Scan for the cell matching the given text and deliver its [x, y] coordinate at center. 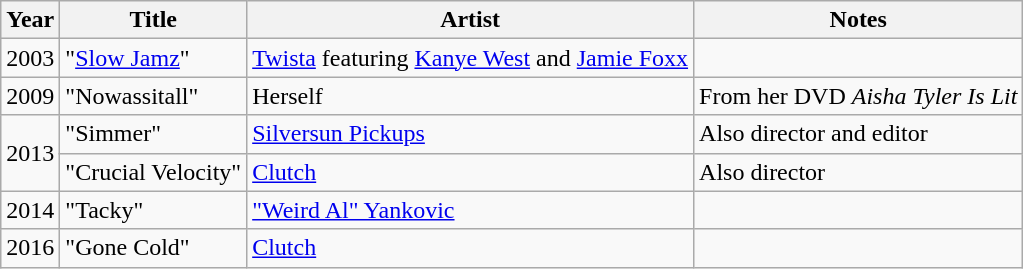
2013 [30, 153]
2016 [30, 248]
Herself [470, 96]
"Crucial Velocity" [154, 172]
2003 [30, 58]
Year [30, 20]
2014 [30, 210]
"Weird Al" Yankovic [470, 210]
From her DVD Aisha Tyler Is Lit [858, 96]
"Slow Jamz" [154, 58]
Silversun Pickups [470, 134]
Twista featuring Kanye West and Jamie Foxx [470, 58]
"Simmer" [154, 134]
"Tacky" [154, 210]
Also director and editor [858, 134]
Title [154, 20]
"Gone Cold" [154, 248]
"Nowassitall" [154, 96]
Artist [470, 20]
Also director [858, 172]
Notes [858, 20]
2009 [30, 96]
